Search for the cell housing the specified text and yield its (X, Y) center coordinate. 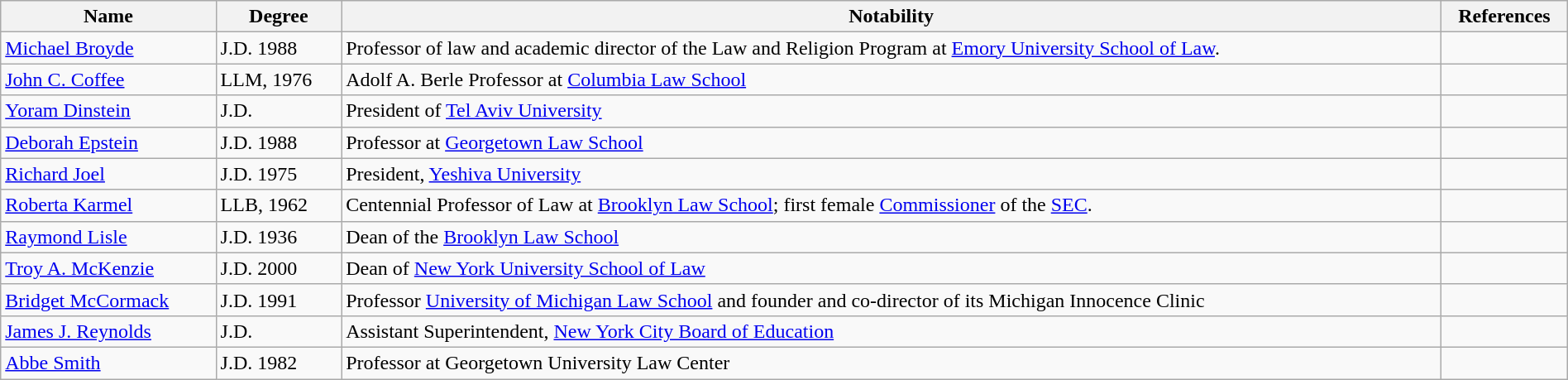
Dean of New York University School of Law (892, 268)
Bridget McCormack (108, 300)
J.D. 1975 (279, 174)
Dean of the Brooklyn Law School (892, 237)
Professor University of Michigan Law School and founder and co-director of its Michigan Innocence Clinic (892, 300)
References (1505, 17)
Yoram Dinstein (108, 111)
Assistant Superintendent, New York City Board of Education (892, 331)
President of Tel Aviv University (892, 111)
Abbe Smith (108, 363)
Michael Broyde (108, 48)
J.D. 1982 (279, 363)
Raymond Lisle (108, 237)
John C. Coffee (108, 79)
Centennial Professor of Law at Brooklyn Law School; first female Commissioner of the SEC. (892, 205)
Troy A. McKenzie (108, 268)
LLM, 1976 (279, 79)
Richard Joel (108, 174)
President, Yeshiva University (892, 174)
James J. Reynolds (108, 331)
Professor at Georgetown Law School (892, 142)
J.D. 1991 (279, 300)
Degree (279, 17)
J.D. 1936 (279, 237)
J.D. 2000 (279, 268)
Adolf A. Berle Professor at Columbia Law School (892, 79)
Professor at Georgetown University Law Center (892, 363)
Professor of law and academic director of the Law and Religion Program at Emory University School of Law. (892, 48)
LLB, 1962 (279, 205)
Deborah Epstein (108, 142)
Notability (892, 17)
Name (108, 17)
Roberta Karmel (108, 205)
